Find where the given text appears and provide that cell's center as [X, Y] coordinate. 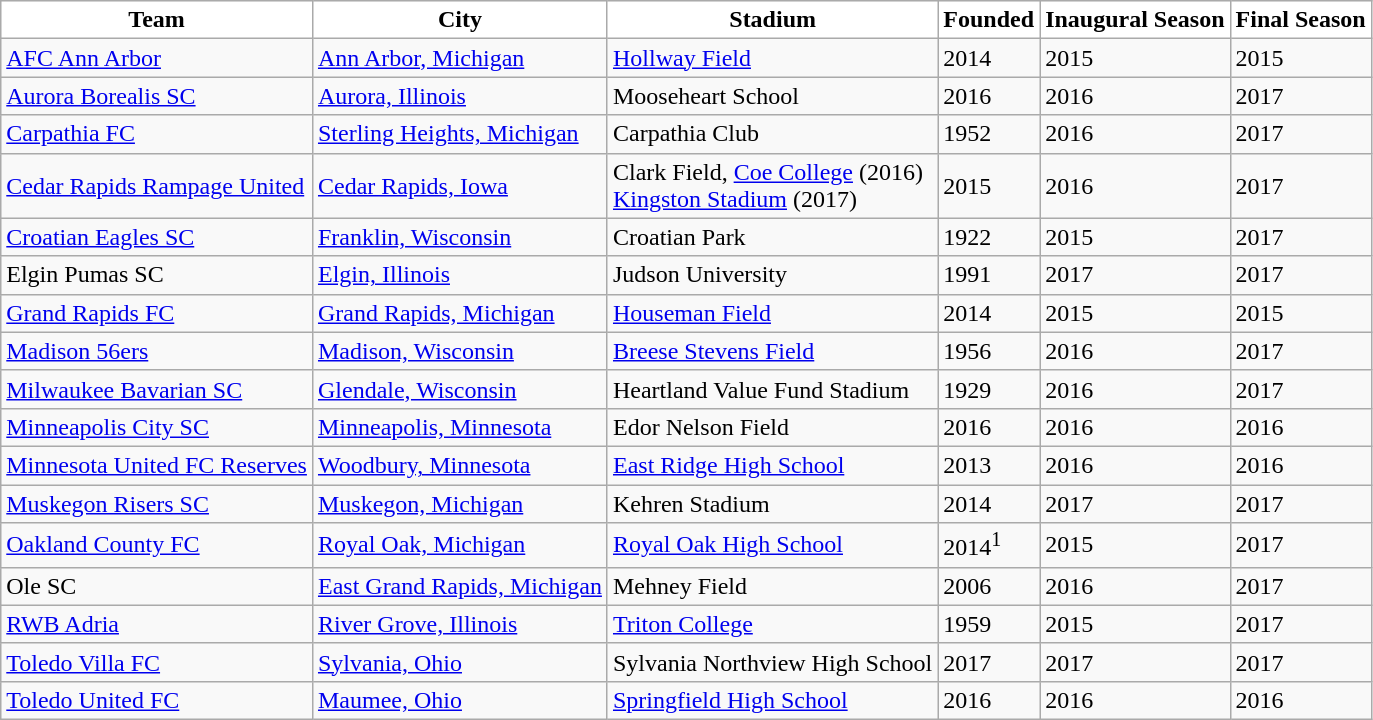
Breese Stevens Field [772, 351]
Mehney Field [772, 586]
Woodbury, Minnesota [460, 465]
Sylvania Northview High School [772, 662]
Edor Nelson Field [772, 427]
Cedar Rapids Rampage United [157, 186]
Elgin Pumas SC [157, 275]
Triton College [772, 624]
Houseman Field [772, 313]
Oakland County FC [157, 546]
East Ridge High School [772, 465]
River Grove, Illinois [460, 624]
Madison, Wisconsin [460, 351]
1929 [989, 389]
Elgin, Illinois [460, 275]
1922 [989, 237]
Minneapolis, Minnesota [460, 427]
Carpathia Club [772, 134]
2013 [989, 465]
Inaugural Season [1135, 20]
AFC Ann Arbor [157, 58]
Minneapolis City SC [157, 427]
Glendale, Wisconsin [460, 389]
Ole SC [157, 586]
Clark Field, Coe College (2016)Kingston Stadium (2017) [772, 186]
Minnesota United FC Reserves [157, 465]
Springfield High School [772, 700]
Hollway Field [772, 58]
Franklin, Wisconsin [460, 237]
20141 [989, 546]
Toledo United FC [157, 700]
1959 [989, 624]
1956 [989, 351]
Stadium [772, 20]
Royal Oak High School [772, 546]
Aurora, Illinois [460, 96]
Mooseheart School [772, 96]
Milwaukee Bavarian SC [157, 389]
Team [157, 20]
1991 [989, 275]
Ann Arbor, Michigan [460, 58]
City [460, 20]
East Grand Rapids, Michigan [460, 586]
Muskegon Risers SC [157, 503]
1952 [989, 134]
2006 [989, 586]
Muskegon, Michigan [460, 503]
Cedar Rapids, Iowa [460, 186]
Sylvania, Ohio [460, 662]
Croatian Eagles SC [157, 237]
Grand Rapids FC [157, 313]
Royal Oak, Michigan [460, 546]
RWB Adria [157, 624]
Founded [989, 20]
Judson University [772, 275]
Grand Rapids, Michigan [460, 313]
Croatian Park [772, 237]
Madison 56ers [157, 351]
Heartland Value Fund Stadium [772, 389]
Aurora Borealis SC [157, 96]
Kehren Stadium [772, 503]
Maumee, Ohio [460, 700]
Final Season [1300, 20]
Carpathia FC [157, 134]
Toledo Villa FC [157, 662]
Sterling Heights, Michigan [460, 134]
